Determine the [X, Y] coordinate at the center of the cell enclosing the given text.  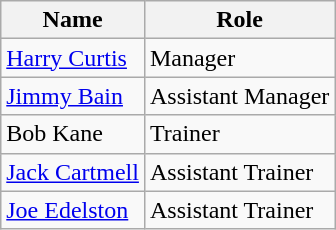
Harry Curtis [73, 58]
Joe Edelston [73, 210]
Jimmy Bain [73, 96]
Name [73, 20]
Role [239, 20]
Manager [239, 58]
Bob Kane [73, 134]
Jack Cartmell [73, 172]
Trainer [239, 134]
Assistant Manager [239, 96]
